Output the [X, Y] coordinate of the center of the cell containing the given text.  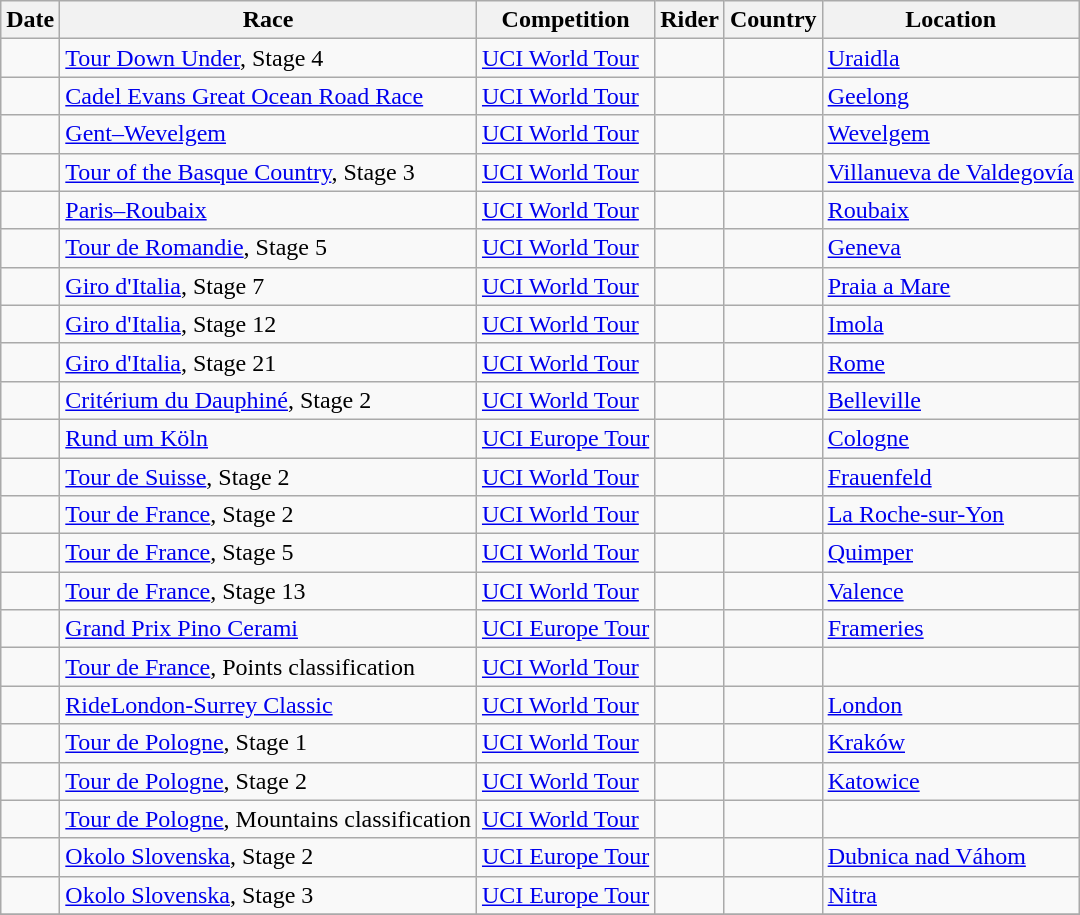
Location [950, 20]
Critérium du Dauphiné, Stage 2 [268, 400]
Tour de France, Stage 5 [268, 553]
Okolo Slovenska, Stage 2 [268, 857]
Competition [565, 20]
Geelong [950, 96]
Tour of the Basque Country, Stage 3 [268, 172]
Wevelgem [950, 134]
Praia a Mare [950, 286]
Cadel Evans Great Ocean Road Race [268, 96]
RideLondon-Surrey Classic [268, 705]
Country [773, 20]
Kraków [950, 743]
La Roche-sur-Yon [950, 515]
Giro d'Italia, Stage 7 [268, 286]
Imola [950, 324]
Roubaix [950, 210]
Rund um Köln [268, 438]
Okolo Slovenska, Stage 3 [268, 895]
Tour de Pologne, Mountains classification [268, 819]
Uraidla [950, 58]
Tour de Suisse, Stage 2 [268, 477]
Rider [690, 20]
Gent–Wevelgem [268, 134]
Valence [950, 591]
Paris–Roubaix [268, 210]
Frameries [950, 629]
Nitra [950, 895]
Rome [950, 362]
Dubnica nad Váhom [950, 857]
Tour de Pologne, Stage 1 [268, 743]
Quimper [950, 553]
Geneva [950, 248]
Tour de France, Points classification [268, 667]
Tour de France, Stage 13 [268, 591]
Tour Down Under, Stage 4 [268, 58]
Race [268, 20]
Cologne [950, 438]
Katowice [950, 781]
Frauenfeld [950, 477]
Tour de Pologne, Stage 2 [268, 781]
London [950, 705]
Belleville [950, 400]
Grand Prix Pino Cerami [268, 629]
Tour de France, Stage 2 [268, 515]
Date [30, 20]
Giro d'Italia, Stage 21 [268, 362]
Tour de Romandie, Stage 5 [268, 248]
Villanueva de Valdegovía [950, 172]
Giro d'Italia, Stage 12 [268, 324]
